Find where the given text appears and provide that cell's center as (X, Y) coordinate. 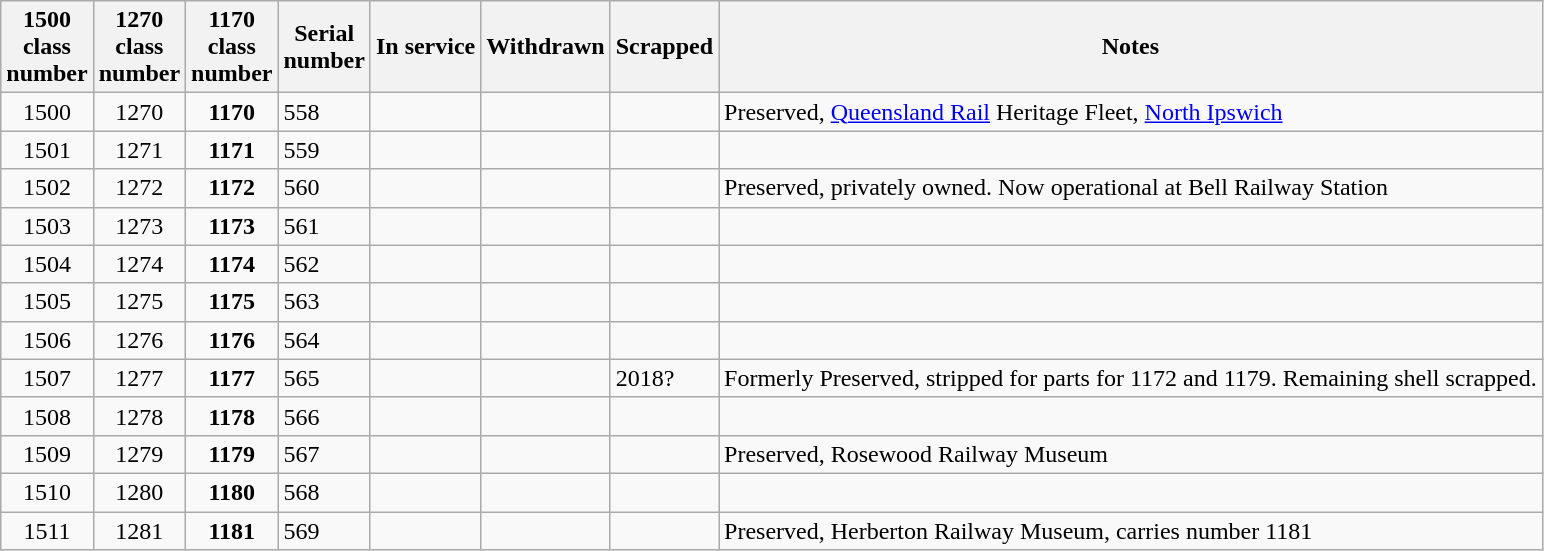
Preserved, Rosewood Railway Museum (1131, 454)
1176 (232, 340)
1506 (47, 340)
Withdrawn (546, 47)
1510 (47, 492)
564 (324, 340)
567 (324, 454)
562 (324, 264)
1170 (232, 112)
1509 (47, 454)
2018? (664, 378)
In service (425, 47)
559 (324, 150)
1281 (139, 531)
1275 (139, 302)
Preserved, privately owned. Now operational at Bell Railway Station (1131, 188)
Scrapped (664, 47)
569 (324, 531)
1178 (232, 416)
Formerly Preserved, stripped for parts for 1172 and 1179. Remaining shell scrapped. (1131, 378)
560 (324, 188)
1172 (232, 188)
1274 (139, 264)
1173 (232, 226)
1278 (139, 416)
1270 (139, 112)
1507 (47, 378)
1500classnumber (47, 47)
1279 (139, 454)
Notes (1131, 47)
Preserved, Queensland Rail Heritage Fleet, North Ipswich (1131, 112)
1503 (47, 226)
1174 (232, 264)
1505 (47, 302)
1277 (139, 378)
563 (324, 302)
1511 (47, 531)
Serialnumber (324, 47)
1175 (232, 302)
1504 (47, 264)
1271 (139, 150)
1170classnumber (232, 47)
1270classnumber (139, 47)
1502 (47, 188)
1276 (139, 340)
1272 (139, 188)
1500 (47, 112)
1177 (232, 378)
558 (324, 112)
568 (324, 492)
566 (324, 416)
1180 (232, 492)
1501 (47, 150)
Preserved, Herberton Railway Museum, carries number 1181 (1131, 531)
1181 (232, 531)
1508 (47, 416)
1273 (139, 226)
1280 (139, 492)
1171 (232, 150)
1179 (232, 454)
561 (324, 226)
565 (324, 378)
